Capture the cell that displays the provided text and extract its [X, Y] central coordinate. 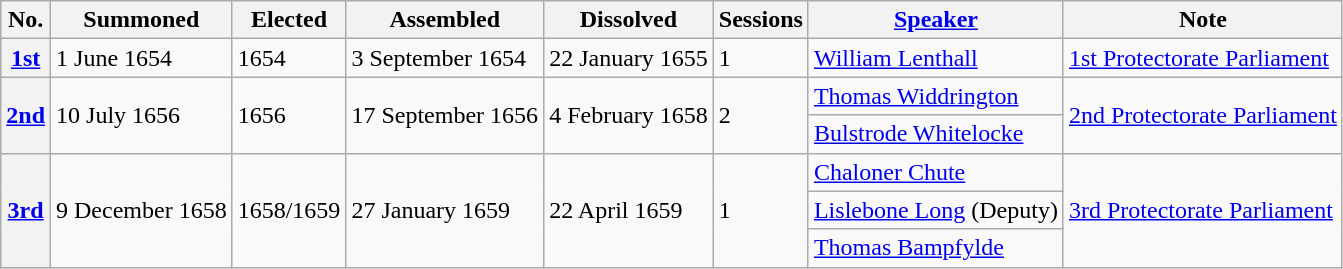
3rd [26, 210]
Note [1202, 20]
3 September 1654 [445, 58]
22 April 1659 [629, 210]
2nd Protectorate Parliament [1202, 115]
1st [26, 58]
1 June 1654 [142, 58]
9 December 1658 [142, 210]
1656 [289, 115]
1654 [289, 58]
17 September 1656 [445, 115]
William Lenthall [936, 58]
Summoned [142, 20]
Lislebone Long (Deputy) [936, 210]
Bulstrode Whitelocke [936, 134]
1658/1659 [289, 210]
Assembled [445, 20]
Sessions [760, 20]
Dissolved [629, 20]
4 February 1658 [629, 115]
3rd Protectorate Parliament [1202, 210]
2nd [26, 115]
Thomas Widdrington [936, 96]
22 January 1655 [629, 58]
1st Protectorate Parliament [1202, 58]
10 July 1656 [142, 115]
Elected [289, 20]
Speaker [936, 20]
No. [26, 20]
27 January 1659 [445, 210]
2 [760, 115]
Thomas Bampfylde [936, 248]
Chaloner Chute [936, 172]
